Find where the given text appears and provide that cell's center as (X, Y) coordinate. 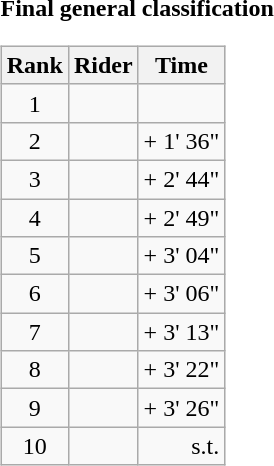
+ 3' 13" (182, 332)
7 (34, 332)
3 (34, 179)
+ 3' 26" (182, 408)
+ 2' 44" (182, 179)
+ 1' 36" (182, 141)
9 (34, 408)
8 (34, 370)
1 (34, 103)
Rider (103, 65)
6 (34, 294)
10 (34, 446)
Rank (34, 65)
+ 3' 22" (182, 370)
2 (34, 141)
+ 3' 04" (182, 256)
+ 2' 49" (182, 217)
5 (34, 256)
4 (34, 217)
s.t. (182, 446)
Time (182, 65)
+ 3' 06" (182, 294)
